Find where the given text appears and provide that cell's center as (X, Y) coordinate. 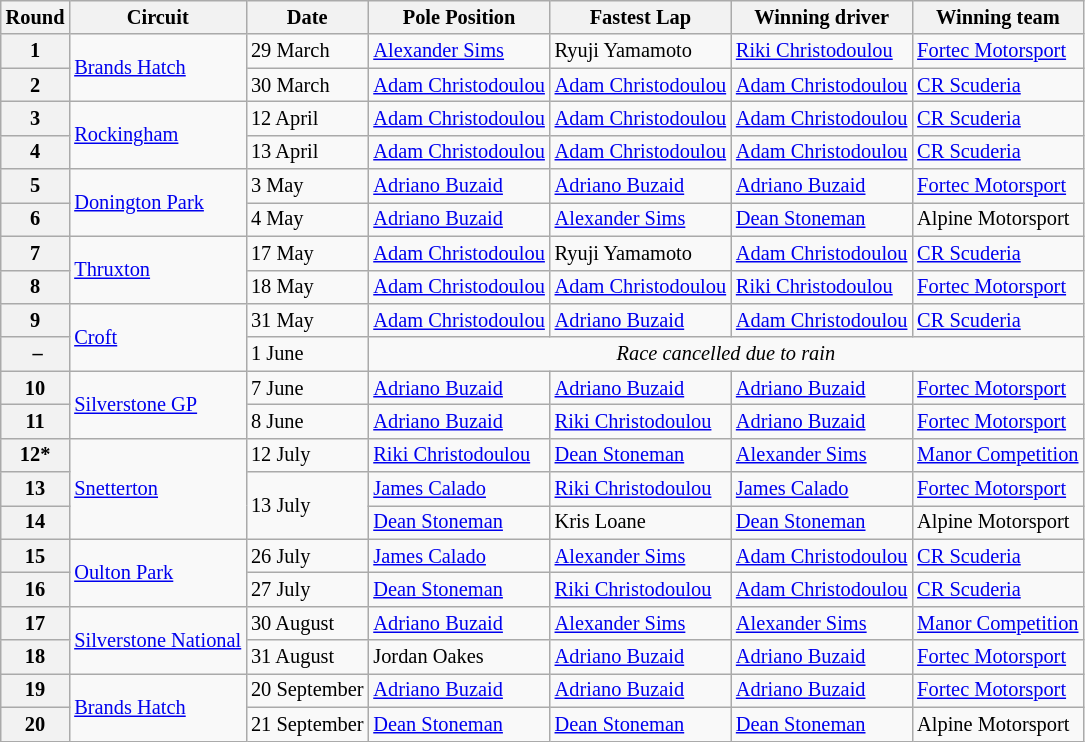
Rockingham (158, 134)
17 (36, 623)
Winning team (998, 17)
30 March (307, 85)
13 July (307, 506)
12 April (307, 118)
Date (307, 17)
15 (36, 556)
19 (36, 690)
31 August (307, 657)
2 (36, 85)
1 (36, 51)
3 (36, 118)
12 July (307, 455)
20 (36, 724)
18 May (307, 287)
13 April (307, 152)
Silverstone GP (158, 404)
Pole Position (458, 17)
Fastest Lap (640, 17)
9 (36, 320)
Circuit (158, 17)
29 March (307, 51)
14 (36, 522)
Croft (158, 336)
Snetterton (158, 488)
Thruxton (158, 270)
11 (36, 421)
Kris Loane (640, 522)
12* (36, 455)
4 (36, 152)
10 (36, 388)
Silverstone National (158, 640)
3 May (307, 186)
18 (36, 657)
Winning driver (822, 17)
7 June (307, 388)
26 July (307, 556)
31 May (307, 320)
17 May (307, 253)
5 (36, 186)
7 (36, 253)
Donington Park (158, 202)
21 September (307, 724)
– (36, 354)
1 June (307, 354)
30 August (307, 623)
Jordan Oakes (458, 657)
4 May (307, 219)
Round (36, 17)
Race cancelled due to rain (726, 354)
20 September (307, 690)
13 (36, 489)
8 June (307, 421)
16 (36, 589)
8 (36, 287)
Oulton Park (158, 572)
6 (36, 219)
27 July (307, 589)
